Detect which cell encompasses the target text, then output its [X, Y] center coordinate. 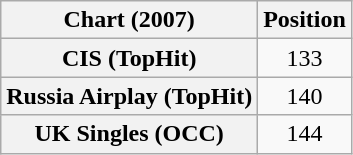
UK Singles (OCC) [130, 134]
133 [305, 58]
CIS (TopHit) [130, 58]
140 [305, 96]
144 [305, 134]
Chart (2007) [130, 20]
Position [305, 20]
Russia Airplay (TopHit) [130, 96]
